Scan for the cell matching the given text and deliver its [X, Y] coordinate at center. 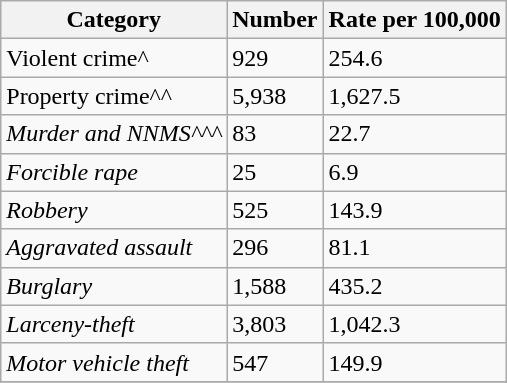
Aggravated assault [114, 248]
Motor vehicle theft [114, 362]
Property crime^^ [114, 96]
25 [275, 172]
Violent crime^ [114, 58]
Robbery [114, 210]
Burglary [114, 286]
296 [275, 248]
3,803 [275, 324]
929 [275, 58]
1,627.5 [414, 96]
1,042.3 [414, 324]
Forcible rape [114, 172]
83 [275, 134]
1,588 [275, 286]
254.6 [414, 58]
Larceny-theft [114, 324]
Number [275, 20]
22.7 [414, 134]
Category [114, 20]
143.9 [414, 210]
5,938 [275, 96]
Murder and NNMS^^^ [114, 134]
547 [275, 362]
81.1 [414, 248]
435.2 [414, 286]
525 [275, 210]
Rate per 100,000 [414, 20]
149.9 [414, 362]
6.9 [414, 172]
